Scan for the cell matching the given text and deliver its (X, Y) coordinate at center. 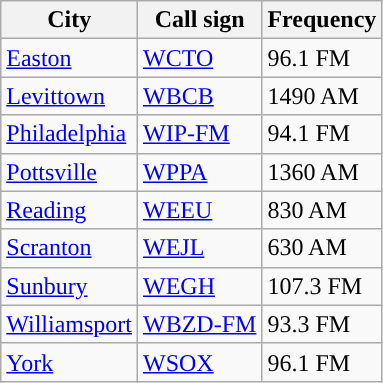
93.3 FM (322, 324)
1360 AM (322, 172)
WEJL (200, 248)
York (70, 362)
WEEU (200, 210)
1490 AM (322, 96)
Levittown (70, 96)
630 AM (322, 248)
Williamsport (70, 324)
WBCB (200, 96)
Pottsville (70, 172)
94.1 FM (322, 134)
WCTO (200, 58)
Frequency (322, 20)
Sunbury (70, 286)
WBZD-FM (200, 324)
WEGH (200, 286)
107.3 FM (322, 286)
WIP-FM (200, 134)
WPPA (200, 172)
Scranton (70, 248)
WSOX (200, 362)
Call sign (200, 20)
City (70, 20)
Easton (70, 58)
830 AM (322, 210)
Reading (70, 210)
Philadelphia (70, 134)
